Return [x, y] of the center of cell containing provided text 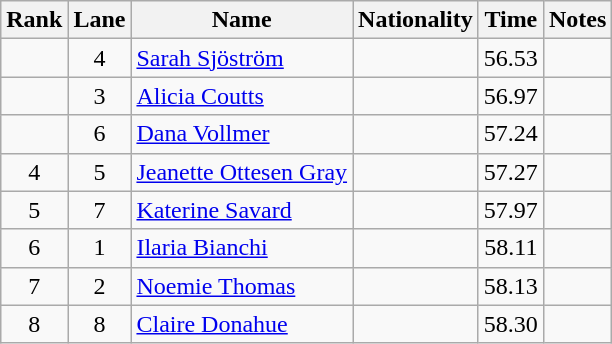
Alicia Coutts [242, 96]
Sarah Sjöström [242, 58]
58.13 [510, 286]
56.97 [510, 96]
Dana Vollmer [242, 134]
Notes [577, 20]
1 [100, 248]
57.97 [510, 210]
Lane [100, 20]
Rank [34, 20]
Time [510, 20]
2 [100, 286]
56.53 [510, 58]
57.27 [510, 172]
3 [100, 96]
58.30 [510, 324]
Nationality [416, 20]
Name [242, 20]
57.24 [510, 134]
Ilaria Bianchi [242, 248]
Jeanette Ottesen Gray [242, 172]
Claire Donahue [242, 324]
Noemie Thomas [242, 286]
58.11 [510, 248]
Katerine Savard [242, 210]
